Pinpoint the cell where the given text exists, returning its [X, Y] midpoint coordinate. 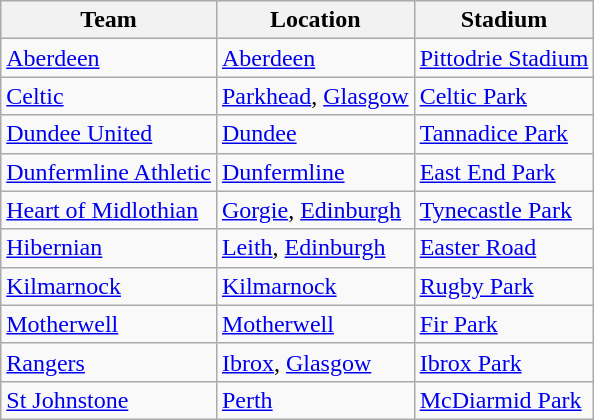
Rangers [109, 362]
Location [315, 20]
Heart of Midlothian [109, 210]
Rugby Park [504, 286]
Hibernian [109, 248]
Tynecastle Park [504, 210]
Stadium [504, 20]
Perth [315, 400]
Team [109, 20]
Dundee United [109, 134]
Easter Road [504, 248]
Fir Park [504, 324]
Gorgie, Edinburgh [315, 210]
Ibrox Park [504, 362]
St Johnstone [109, 400]
Dunfermline Athletic [109, 172]
Pittodrie Stadium [504, 58]
Dundee [315, 134]
Dunfermline [315, 172]
Ibrox, Glasgow [315, 362]
Tannadice Park [504, 134]
Parkhead, Glasgow [315, 96]
Celtic [109, 96]
Celtic Park [504, 96]
Leith, Edinburgh [315, 248]
McDiarmid Park [504, 400]
East End Park [504, 172]
